Find where the given text appears and provide that cell's center as [x, y] coordinate. 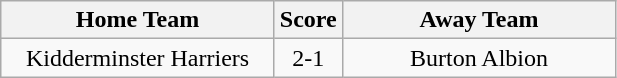
Score [308, 20]
Away Team [479, 20]
Kidderminster Harriers [138, 58]
Burton Albion [479, 58]
2-1 [308, 58]
Home Team [138, 20]
